Detect which cell encompasses the target text, then output its (x, y) center coordinate. 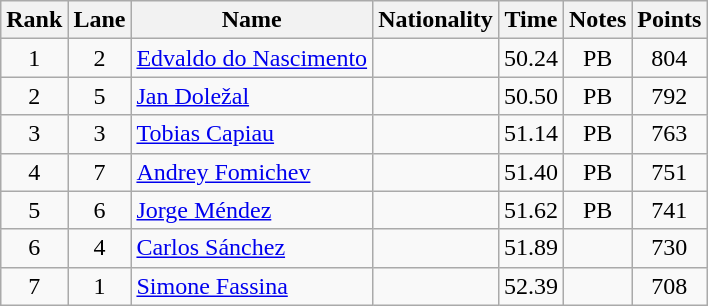
708 (670, 286)
Carlos Sánchez (252, 248)
50.50 (530, 96)
51.14 (530, 134)
Jan Doležal (252, 96)
792 (670, 96)
741 (670, 210)
Simone Fassina (252, 286)
Time (530, 20)
50.24 (530, 58)
51.40 (530, 172)
Nationality (436, 20)
Edvaldo do Nascimento (252, 58)
Rank (34, 20)
Tobias Capiau (252, 134)
51.62 (530, 210)
52.39 (530, 286)
763 (670, 134)
Points (670, 20)
804 (670, 58)
730 (670, 248)
Notes (597, 20)
Name (252, 20)
751 (670, 172)
51.89 (530, 248)
Andrey Fomichev (252, 172)
Lane (100, 20)
Jorge Méndez (252, 210)
